Extract the (x, y) coordinate from the center of the cell holding the provided text.  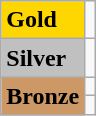
Gold (43, 20)
Silver (43, 58)
Bronze (43, 96)
